Output the (x, y) coordinate of the center of the cell containing the given text.  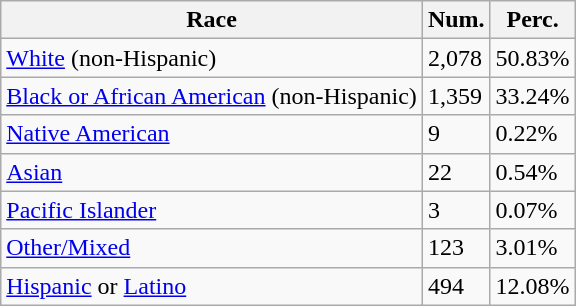
50.83% (532, 58)
0.54% (532, 172)
White (non-Hispanic) (212, 58)
Asian (212, 172)
Other/Mixed (212, 248)
Native American (212, 134)
22 (456, 172)
Pacific Islander (212, 210)
0.22% (532, 134)
3 (456, 210)
Black or African American (non-Hispanic) (212, 96)
123 (456, 248)
3.01% (532, 248)
494 (456, 286)
33.24% (532, 96)
2,078 (456, 58)
12.08% (532, 286)
Race (212, 20)
0.07% (532, 210)
9 (456, 134)
Hispanic or Latino (212, 286)
Num. (456, 20)
Perc. (532, 20)
1,359 (456, 96)
